Output the (x, y) coordinate of the center of the cell containing the given text.  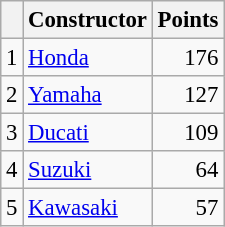
64 (188, 170)
Yamaha (88, 95)
5 (12, 208)
Honda (88, 58)
176 (188, 58)
57 (188, 208)
Kawasaki (88, 208)
1 (12, 58)
Points (188, 20)
2 (12, 95)
Constructor (88, 20)
4 (12, 170)
Suzuki (88, 170)
109 (188, 133)
127 (188, 95)
Ducati (88, 133)
3 (12, 133)
